Output the (x, y) coordinate of the center of the cell containing the given text.  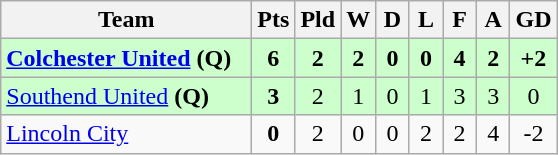
Team (126, 20)
Lincoln City (126, 134)
F (460, 20)
Pld (318, 20)
A (493, 20)
GD (534, 20)
Southend United (Q) (126, 96)
D (393, 20)
Pts (274, 20)
Colchester United (Q) (126, 58)
6 (274, 58)
W (358, 20)
L (426, 20)
+2 (534, 58)
-2 (534, 134)
